Find where the given text appears and provide that cell's center as [x, y] coordinate. 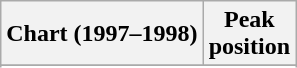
Chart (1997–1998) [102, 34]
Peakposition [249, 34]
